Find where the given text appears and provide that cell's center as [x, y] coordinate. 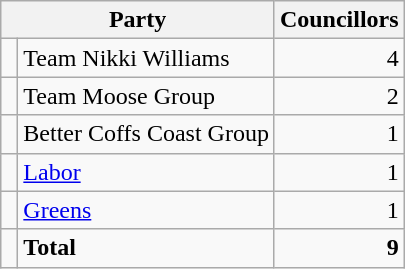
2 [339, 96]
Party [138, 20]
Total [146, 248]
4 [339, 58]
Councillors [339, 20]
Better Coffs Coast Group [146, 134]
Team Nikki Williams [146, 58]
Greens [146, 210]
9 [339, 248]
Team Moose Group [146, 96]
Labor [146, 172]
